Scan for the cell matching the given text and deliver its [X, Y] coordinate at center. 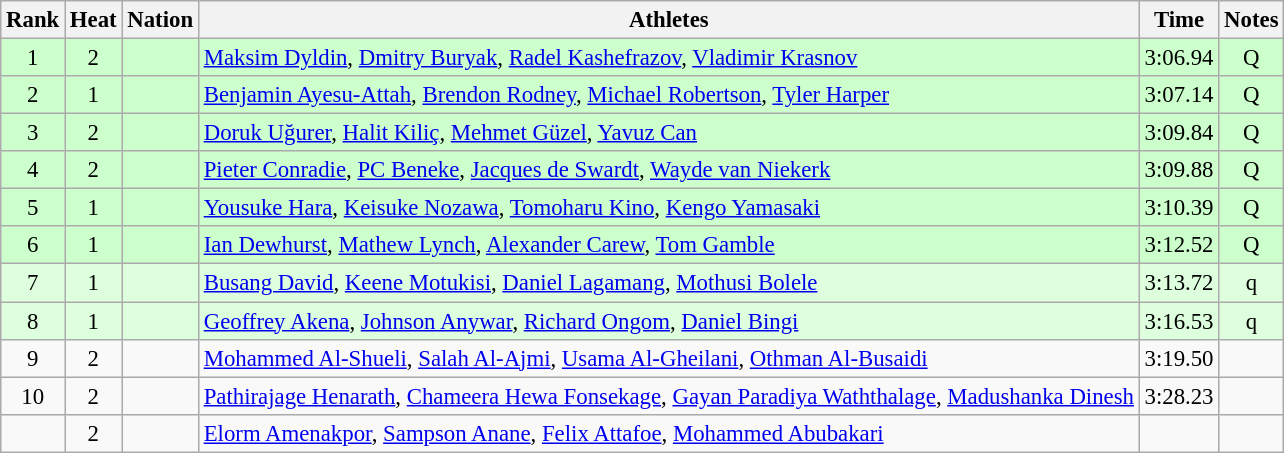
7 [33, 283]
3:16.53 [1179, 321]
8 [33, 321]
3:12.52 [1179, 245]
6 [33, 245]
Athletes [668, 20]
Geoffrey Akena, Johnson Anywar, Richard Ongom, Daniel Bingi [668, 321]
3:07.14 [1179, 95]
Elorm Amenakpor, Sampson Anane, Felix Attafoe, Mohammed Abubakari [668, 433]
3:06.94 [1179, 58]
Pathirajage Henarath, Chameera Hewa Fonsekage, Gayan Paradiya Waththalage, Madushanka Dinesh [668, 396]
Benjamin Ayesu-Attah, Brendon Rodney, Michael Robertson, Tyler Harper [668, 95]
3 [33, 133]
3:10.39 [1179, 208]
Busang David, Keene Motukisi, Daniel Lagamang, Mothusi Bolele [668, 283]
3:28.23 [1179, 396]
5 [33, 208]
3:19.50 [1179, 358]
Doruk Uğurer, Halit Kiliç, Mehmet Güzel, Yavuz Can [668, 133]
Rank [33, 20]
3:09.84 [1179, 133]
3:09.88 [1179, 170]
9 [33, 358]
Mohammed Al-Shueli, Salah Al-Ajmi, Usama Al-Gheilani, Othman Al-Busaidi [668, 358]
Heat [94, 20]
4 [33, 170]
Maksim Dyldin, Dmitry Buryak, Radel Kashefrazov, Vladimir Krasnov [668, 58]
10 [33, 396]
Notes [1252, 20]
Yousuke Hara, Keisuke Nozawa, Tomoharu Kino, Kengo Yamasaki [668, 208]
Pieter Conradie, PC Beneke, Jacques de Swardt, Wayde van Niekerk [668, 170]
3:13.72 [1179, 283]
Nation [160, 20]
Time [1179, 20]
Ian Dewhurst, Mathew Lynch, Alexander Carew, Tom Gamble [668, 245]
